Return the [X, Y] coordinate for the center point of the cell that contains the specified text.  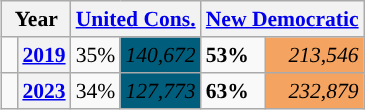
140,672 [160, 55]
127,773 [160, 91]
2023 [44, 91]
35% [96, 55]
New Democratic [282, 19]
United Cons. [136, 19]
232,879 [315, 91]
213,546 [315, 55]
53% [234, 55]
2019 [44, 55]
34% [96, 91]
63% [234, 91]
Year [36, 19]
